Search for the cell housing the specified text and yield its (X, Y) center coordinate. 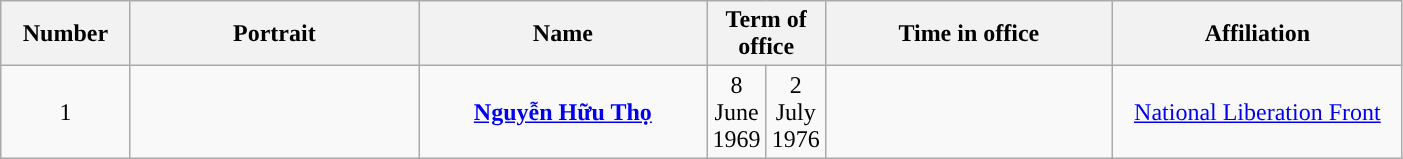
Term of office (766, 34)
1 (66, 112)
8 June 1969 (736, 112)
2 July 1976 (796, 112)
Nguyễn Hữu Thọ (563, 112)
Affiliation (1257, 34)
Time in office (968, 34)
Number (66, 34)
Portrait (274, 34)
National Liberation Front (1257, 112)
Name (563, 34)
